Locate the cell with the specified text and output its [x, y] center coordinate. 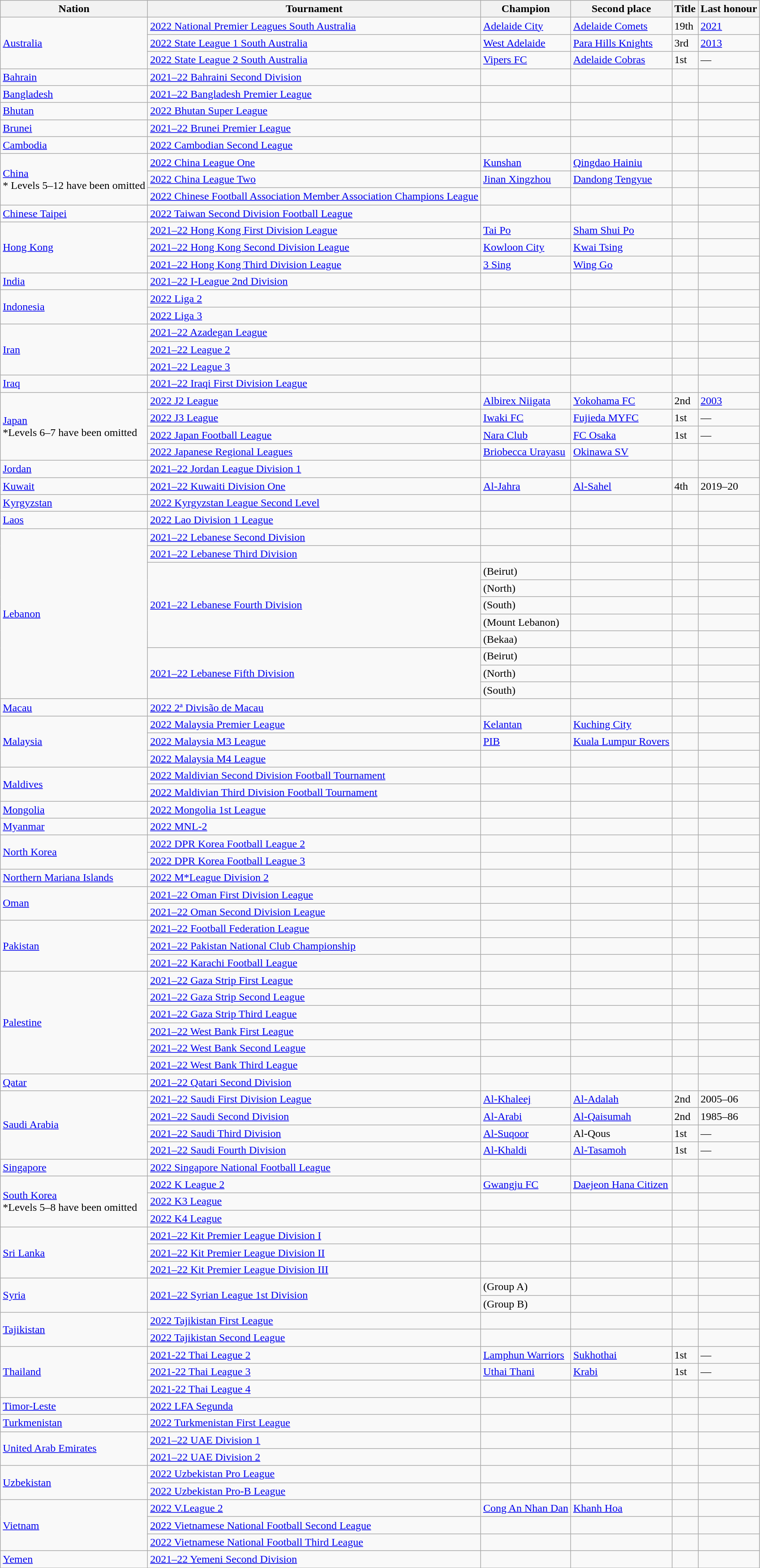
2021–22 Yemeni Second Division [314, 1559]
2021–22 Lebanese Fifth Division [314, 673]
Pakistan [74, 946]
Al-Tasamoh [621, 1150]
1985–86 [729, 1116]
2021–22 Bangladesh Premier League [314, 94]
Vietnam [74, 1525]
Jinan Xingzhou [526, 179]
Mongolia [74, 810]
2021–22 Kit Premier League Division II [314, 1252]
(Bekaa) [526, 639]
(Group A) [526, 1286]
2022 China League One [314, 162]
2021–22 Karachi Football League [314, 963]
2021 [729, 26]
19th [685, 26]
2022 Chinese Football Association Member Association Champions League [314, 196]
Timor-Leste [74, 1406]
2021–22 Lebanese Third Division [314, 554]
2022 Malaysia M3 League [314, 741]
Northern Mariana Islands [74, 878]
Krabi [621, 1372]
2022 Mongolia 1st League [314, 810]
Uzbekistan [74, 1483]
2021–22 Qatari Second Division [314, 1082]
Daejeon Hana Citizen [621, 1184]
Adelaide Comets [621, 26]
2022 National Premier Leagues South Australia [314, 26]
2022 Turkmenistan First League [314, 1423]
2003 [729, 401]
Al-Qaisumah [621, 1116]
Para Hills Knights [621, 43]
Maldives [74, 784]
Iwaki FC [526, 418]
2022 2ª Divisão de Macau [314, 707]
Kunshan [526, 162]
2022 Tajikistan First League [314, 1321]
Australia [74, 43]
2022 K League 2 [314, 1184]
Tournament [314, 9]
2021–22 Gaza Strip Second League [314, 997]
2022 K4 League [314, 1218]
2022 Japanese Regional Leagues [314, 452]
Malaysia [74, 741]
3 Sing [526, 265]
2021–22 Oman First Division League [314, 895]
2021–22 Iraqi First Division League [314, 384]
2021-22 Thai League 4 [314, 1389]
2022 Taiwan Second Division Football League [314, 214]
Yokohama FC [621, 401]
Kwai Tsing [621, 248]
2021-22 Thai League 3 [314, 1372]
2022 DPR Korea Football League 3 [314, 861]
Myanmar [74, 827]
Dandong Tengyue [621, 179]
Lebanon [74, 614]
Macau [74, 707]
Chinese Taipei [74, 214]
2022 DPR Korea Football League 2 [314, 844]
2022 China League Two [314, 179]
2021–22 League 3 [314, 367]
Laos [74, 520]
2021–22 UAE Division 1 [314, 1440]
2021–22 Saudi Second Division [314, 1116]
2022 K3 League [314, 1201]
2022 Uzbekistan Pro League [314, 1474]
United Arab Emirates [74, 1448]
Iraq [74, 384]
2005–06 [729, 1099]
2021–22 West Bank First League [314, 1031]
Qingdao Hainiu [621, 162]
Sham Shui Po [621, 231]
2021–22 Brunei Premier League [314, 128]
FC Osaka [621, 435]
Sukhothai [621, 1355]
South Korea *Levels 5–8 have been omitted [74, 1201]
Nation [74, 9]
2021–22 Football Federation League [314, 929]
2022 Maldivian Third Division Football Tournament [314, 793]
2021–22 League 2 [314, 350]
Albirex Niigata [526, 401]
Al-Arabi [526, 1116]
Tai Po [526, 231]
2022 Vietnamese National Football Third League [314, 1542]
Wing Go [621, 265]
Kyrgyzstan [74, 503]
Al-Sahel [621, 486]
2021–22 Kuwaiti Division One [314, 486]
Singapore [74, 1167]
2021–22 I-League 2nd Division [314, 282]
Fujieda MYFC [621, 418]
2021–22 Saudi First Division League [314, 1099]
2021–22 Oman Second Division League [314, 912]
China * Levels 5–12 have been omitted [74, 179]
2021–22 Lebanese Fourth Division [314, 605]
Brunei [74, 128]
2022 Singapore National Football League [314, 1167]
2021–22 Jordan League Division 1 [314, 469]
2022 Vietnamese National Football Second League [314, 1525]
Adelaide City [526, 26]
2022 Tajikistan Second League [314, 1338]
Saudi Arabia [74, 1125]
2022 Uzbekistan Pro-B League [314, 1491]
2022 Japan Football League [314, 435]
Kuwait [74, 486]
Nara Club [526, 435]
Lamphun Warriors [526, 1355]
PIB [526, 741]
2021–22 Gaza Strip Third League [314, 1014]
India [74, 282]
2022 J2 League [314, 401]
Cong An Nhan Dan [526, 1508]
Al-Khaldi [526, 1150]
2022 Malaysia M4 League [314, 759]
2021–22 Hong Kong First Division League [314, 231]
Kelantan [526, 724]
Title [685, 9]
Adelaide Cobras [621, 60]
2022 V.League 2 [314, 1508]
Tajikistan [74, 1329]
2022 Malaysia Premier League [314, 724]
Thailand [74, 1372]
2013 [729, 43]
Sri Lanka [74, 1252]
Khanh Hoa [621, 1508]
Yemen [74, 1559]
2021–22 UAE Division 2 [314, 1457]
2021–22 Pakistan National Club Championship [314, 946]
Uthai Thani [526, 1372]
Al-Adalah [621, 1099]
Qatar [74, 1082]
North Korea [74, 852]
Bahrain [74, 77]
Syria [74, 1295]
2022 Kyrgyzstan League Second Level [314, 503]
2021–22 Syrian League 1st Division [314, 1295]
Kowloon City [526, 248]
West Adelaide [526, 43]
Champion [526, 9]
Hong Kong [74, 248]
Second place [621, 9]
2019–20 [729, 486]
2021–22 Bahraini Second Division [314, 77]
Gwangju FC [526, 1184]
Palestine [74, 1022]
Iran [74, 350]
Oman [74, 903]
2021–22 Azadegan League [314, 333]
4th [685, 486]
Turkmenistan [74, 1423]
2021–22 Saudi Fourth Division [314, 1150]
Al-Khaleej [526, 1099]
2021–22 West Bank Second League [314, 1048]
Indonesia [74, 307]
2021–22 Saudi Third Division [314, 1133]
2021–22 West Bank Third League [314, 1065]
2022 Liga 2 [314, 299]
2021-22 Thai League 2 [314, 1355]
2022 State League 1 South Australia [314, 43]
2022 M*League Division 2 [314, 878]
2022 Maldivian Second Division Football Tournament [314, 776]
Jordan [74, 469]
2022 J3 League [314, 418]
Bhutan [74, 111]
Bangladesh [74, 94]
2021–22 Hong Kong Third Division League [314, 265]
2021–22 Kit Premier League Division I [314, 1235]
2022 LFA Segunda [314, 1406]
2022 Cambodian Second League [314, 145]
Okinawa SV [621, 452]
2022 Bhutan Super League [314, 111]
Kuala Lumpur Rovers [621, 741]
Kuching City [621, 724]
2021–22 Lebanese Second Division [314, 537]
2021–22 Hong Kong Second Division League [314, 248]
2021–22 Gaza Strip First League [314, 980]
2022 MNL-2 [314, 827]
Last honour [729, 9]
Cambodia [74, 145]
Al-Suqoor [526, 1133]
Briobecca Urayasu [526, 452]
2021–22 Kit Premier League Division III [314, 1269]
2022 State League 2 South Australia [314, 60]
2022 Lao Division 1 League [314, 520]
Al-Qous [621, 1133]
(Mount Lebanon) [526, 622]
Al-Jahra [526, 486]
Vipers FC [526, 60]
Japan *Levels 6–7 have been omitted [74, 426]
(Group B) [526, 1304]
2022 Liga 3 [314, 316]
3rd [685, 43]
